Output the [x, y] coordinate of the center of the cell containing the given text.  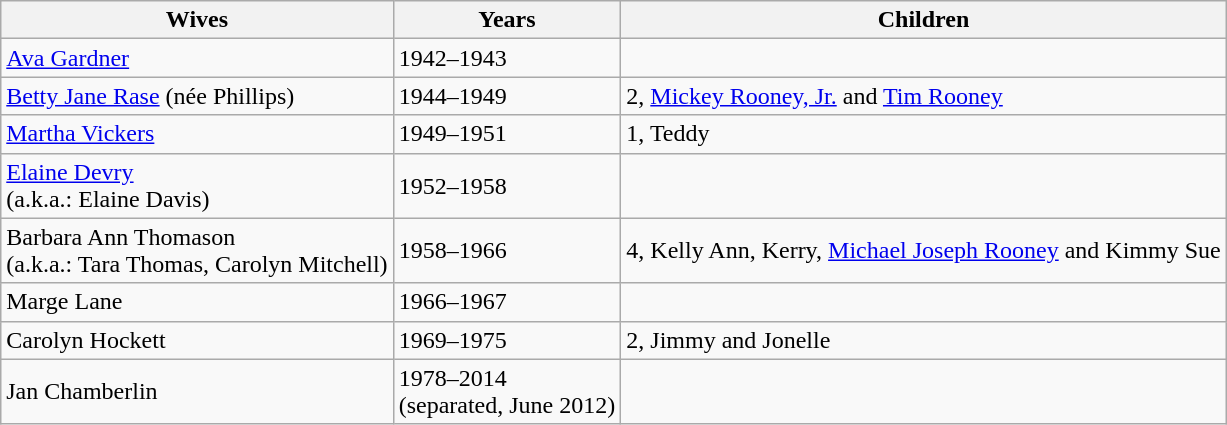
1, Teddy [924, 134]
Barbara Ann Thomason(a.k.a.: Tara Thomas, Carolyn Mitchell) [197, 250]
1966–1967 [507, 302]
2, Mickey Rooney, Jr. and Tim Rooney [924, 96]
1969–1975 [507, 340]
2, Jimmy and Jonelle [924, 340]
1978–2014(separated, June 2012) [507, 392]
Ava Gardner [197, 58]
Children [924, 20]
1958–1966 [507, 250]
Martha Vickers [197, 134]
Years [507, 20]
Elaine Devry(a.k.a.: Elaine Davis) [197, 186]
Marge Lane [197, 302]
1942–1943 [507, 58]
1944–1949 [507, 96]
Betty Jane Rase (née Phillips) [197, 96]
1949–1951 [507, 134]
Jan Chamberlin [197, 392]
Carolyn Hockett [197, 340]
4, Kelly Ann, Kerry, Michael Joseph Rooney and Kimmy Sue [924, 250]
Wives [197, 20]
1952–1958 [507, 186]
